Detect which cell encompasses the target text, then output its [x, y] center coordinate. 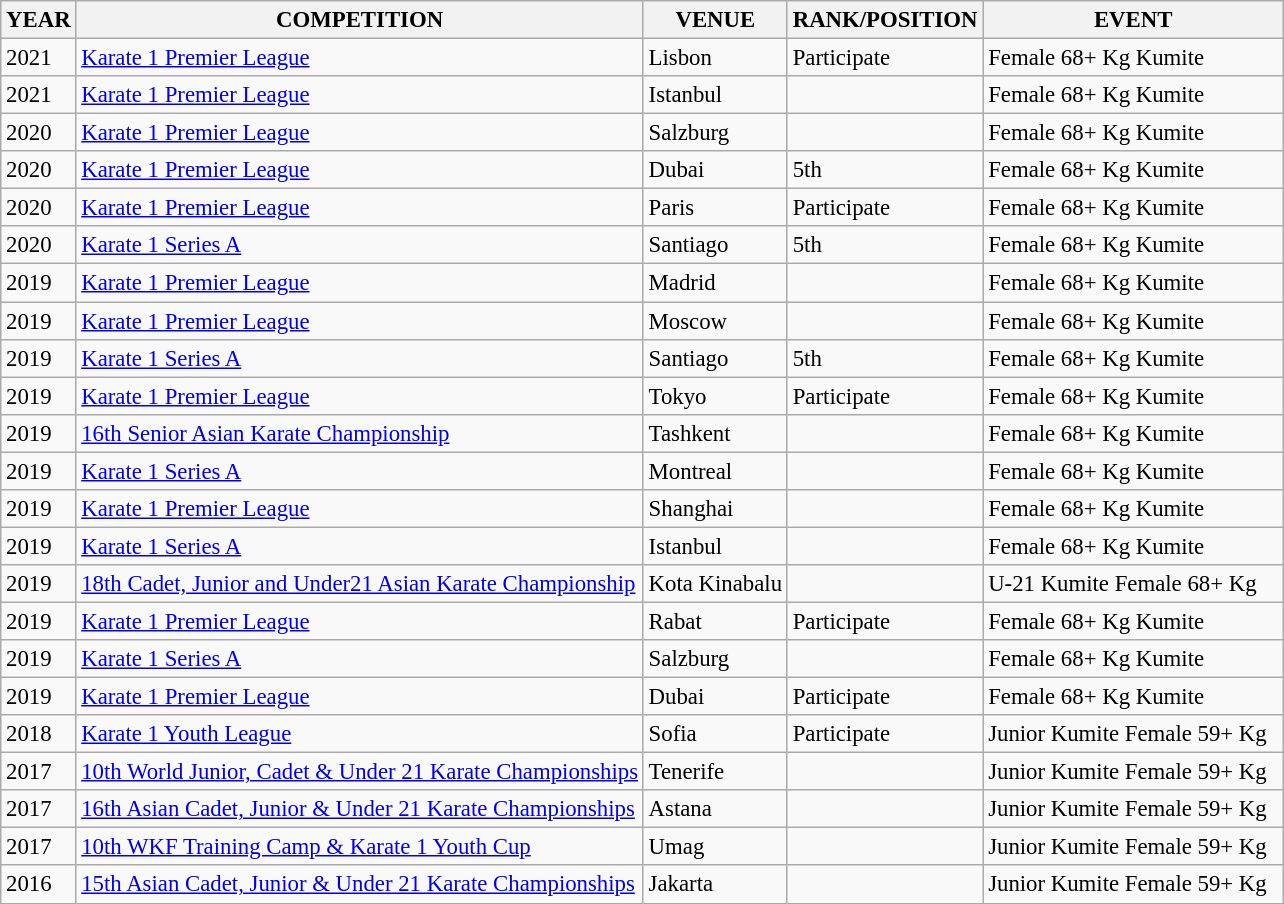
18th Cadet, Junior and Under21 Asian Karate Championship [360, 584]
16th Senior Asian Karate Championship [360, 433]
COMPETITION [360, 20]
Tokyo [715, 396]
Tashkent [715, 433]
Karate 1 Youth League [360, 734]
Umag [715, 847]
15th Asian Cadet, Junior & Under 21 Karate Championships [360, 885]
2016 [38, 885]
Kota Kinabalu [715, 584]
Jakarta [715, 885]
Moscow [715, 321]
10th World Junior, Cadet & Under 21 Karate Championships [360, 772]
Madrid [715, 283]
16th Asian Cadet, Junior & Under 21 Karate Championships [360, 809]
RANK/POSITION [884, 20]
Lisbon [715, 58]
Astana [715, 809]
Rabat [715, 621]
VENUE [715, 20]
U-21 Kumite Female 68+ Kg [1134, 584]
2018 [38, 734]
Sofia [715, 734]
YEAR [38, 20]
Montreal [715, 471]
10th WKF Training Camp & Karate 1 Youth Cup [360, 847]
EVENT [1134, 20]
Shanghai [715, 509]
Paris [715, 208]
Tenerife [715, 772]
